Scan for the cell matching the given text and deliver its (X, Y) coordinate at center. 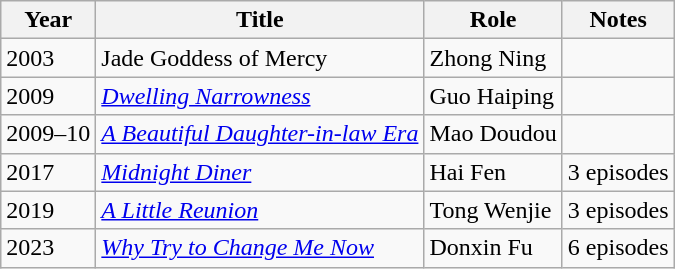
6 episodes (618, 248)
Hai Fen (493, 172)
Why Try to Change Me Now (260, 248)
A Little Reunion (260, 210)
Dwelling Narrowness (260, 96)
Midnight Diner (260, 172)
Zhong Ning (493, 58)
Guo Haiping (493, 96)
Notes (618, 20)
2009 (48, 96)
Title (260, 20)
2003 (48, 58)
Mao Doudou (493, 134)
Role (493, 20)
2009–10 (48, 134)
2017 (48, 172)
Tong Wenjie (493, 210)
2023 (48, 248)
Donxin Fu (493, 248)
2019 (48, 210)
A Beautiful Daughter-in-law Era (260, 134)
Year (48, 20)
Jade Goddess of Mercy (260, 58)
